Detect which cell encompasses the target text, then output its [x, y] center coordinate. 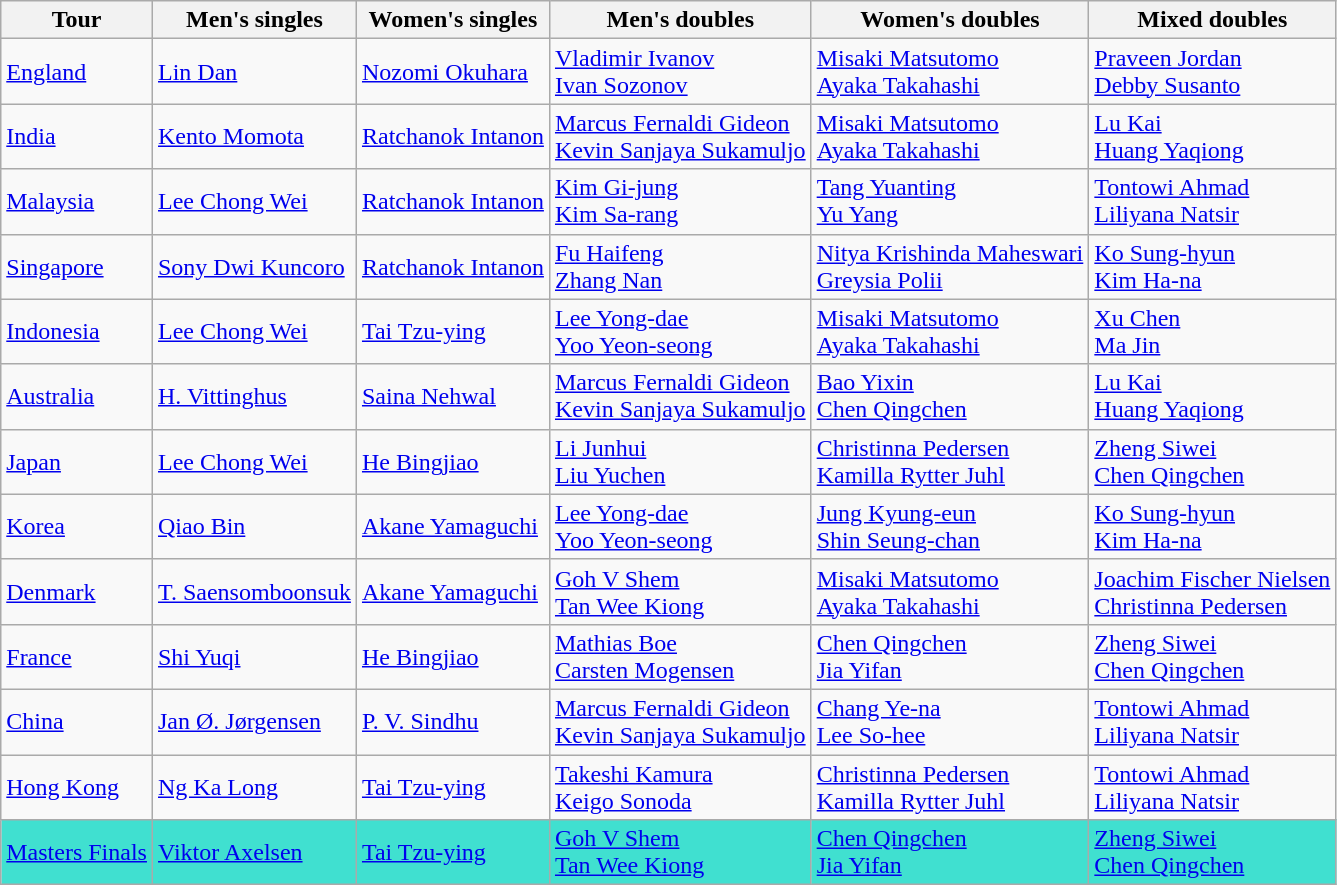
Tour [77, 20]
Hong Kong [77, 786]
Shi Yuqi [254, 656]
Men's singles [254, 20]
Nozomi Okuhara [452, 72]
Indonesia [77, 332]
Sony Dwi Kuncoro [254, 266]
Xu Chen Ma Jin [1212, 332]
T. Saensomboonsuk [254, 592]
Takeshi Kamura Keigo Sonoda [680, 786]
H. Vittinghus [254, 396]
Fu Haifeng Zhang Nan [680, 266]
Joachim Fischer Nielsen Christinna Pedersen [1212, 592]
India [77, 136]
Praveen Jordan Debby Susanto [1212, 72]
Ng Ka Long [254, 786]
Australia [77, 396]
China [77, 722]
Nitya Krishinda Maheswari Greysia Polii [950, 266]
Li Junhui Liu Yuchen [680, 462]
Women's singles [452, 20]
Masters Finals [77, 852]
France [77, 656]
Kento Momota [254, 136]
Chang Ye-na Lee So-hee [950, 722]
P. V. Sindhu [452, 722]
Bao Yixin Chen Qingchen [950, 396]
Tang Yuanting Yu Yang [950, 202]
Jan Ø. Jørgensen [254, 722]
Jung Kyung-eun Shin Seung-chan [950, 526]
Mathias Boe Carsten Mogensen [680, 656]
Malaysia [77, 202]
Denmark [77, 592]
Korea [77, 526]
Mixed doubles [1212, 20]
Saina Nehwal [452, 396]
Singapore [77, 266]
Japan [77, 462]
Men's doubles [680, 20]
Lin Dan [254, 72]
Viktor Axelsen [254, 852]
Qiao Bin [254, 526]
Women's doubles [950, 20]
England [77, 72]
Vladimir Ivanov Ivan Sozonov [680, 72]
Kim Gi-jung Kim Sa-rang [680, 202]
